Identify which cell holds the provided text, then report its [X, Y] central coordinate. 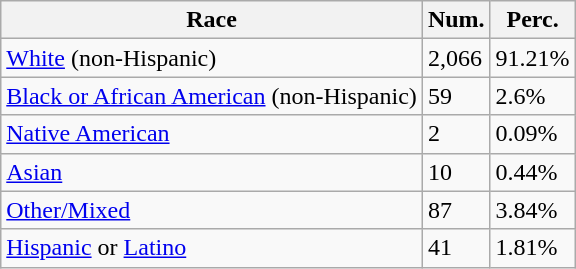
87 [456, 210]
Native American [212, 134]
3.84% [532, 210]
2.6% [532, 96]
Num. [456, 20]
Race [212, 20]
2 [456, 134]
41 [456, 248]
91.21% [532, 58]
Asian [212, 172]
2,066 [456, 58]
White (non-Hispanic) [212, 58]
0.44% [532, 172]
0.09% [532, 134]
1.81% [532, 248]
59 [456, 96]
Perc. [532, 20]
Hispanic or Latino [212, 248]
10 [456, 172]
Other/Mixed [212, 210]
Black or African American (non-Hispanic) [212, 96]
